Provide the [X, Y] coordinate of the cell's center where the given text is located.  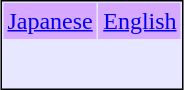
Japanese [50, 21]
English [140, 21]
